Detect which cell encompasses the target text, then output its (x, y) center coordinate. 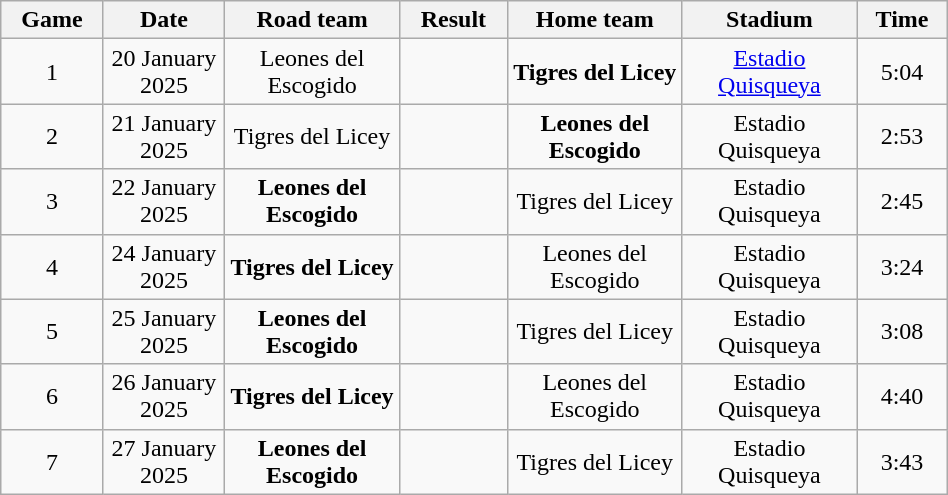
1 (52, 72)
2 (52, 136)
5 (52, 332)
7 (52, 462)
26 January 2025 (164, 396)
2:45 (902, 202)
Game (52, 20)
Stadium (770, 20)
Date (164, 20)
20 January 2025 (164, 72)
25 January 2025 (164, 332)
21 January 2025 (164, 136)
4:40 (902, 396)
27 January 2025 (164, 462)
3 (52, 202)
Home team (594, 20)
3:08 (902, 332)
Result (453, 20)
2:53 (902, 136)
4 (52, 266)
24 January 2025 (164, 266)
Time (902, 20)
3:43 (902, 462)
22 January 2025 (164, 202)
Road team (312, 20)
3:24 (902, 266)
6 (52, 396)
5:04 (902, 72)
